Scan for the cell matching the given text and deliver its [x, y] coordinate at center. 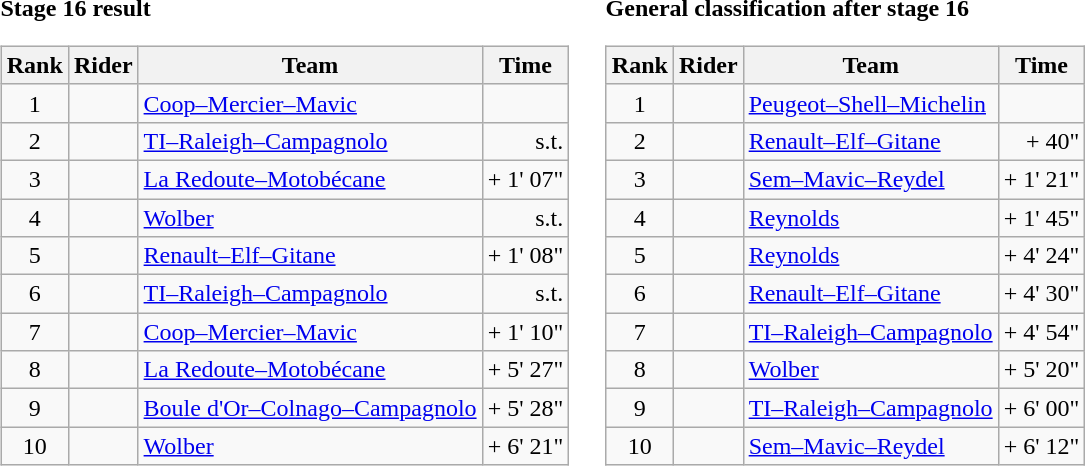
+ 1' 45" [1042, 217]
+ 1' 10" [526, 332]
+ 1' 21" [1042, 179]
+ 6' 21" [526, 446]
+ 4' 24" [1042, 256]
+ 6' 00" [1042, 408]
+ 1' 07" [526, 179]
+ 4' 54" [1042, 332]
+ 40" [1042, 141]
Boule d'Or–Colnago–Campagnolo [310, 408]
+ 6' 12" [1042, 446]
+ 1' 08" [526, 256]
+ 5' 28" [526, 408]
+ 5' 20" [1042, 370]
Peugeot–Shell–Michelin [870, 103]
+ 4' 30" [1042, 294]
+ 5' 27" [526, 370]
